Capture the cell that displays the provided text and extract its (x, y) central coordinate. 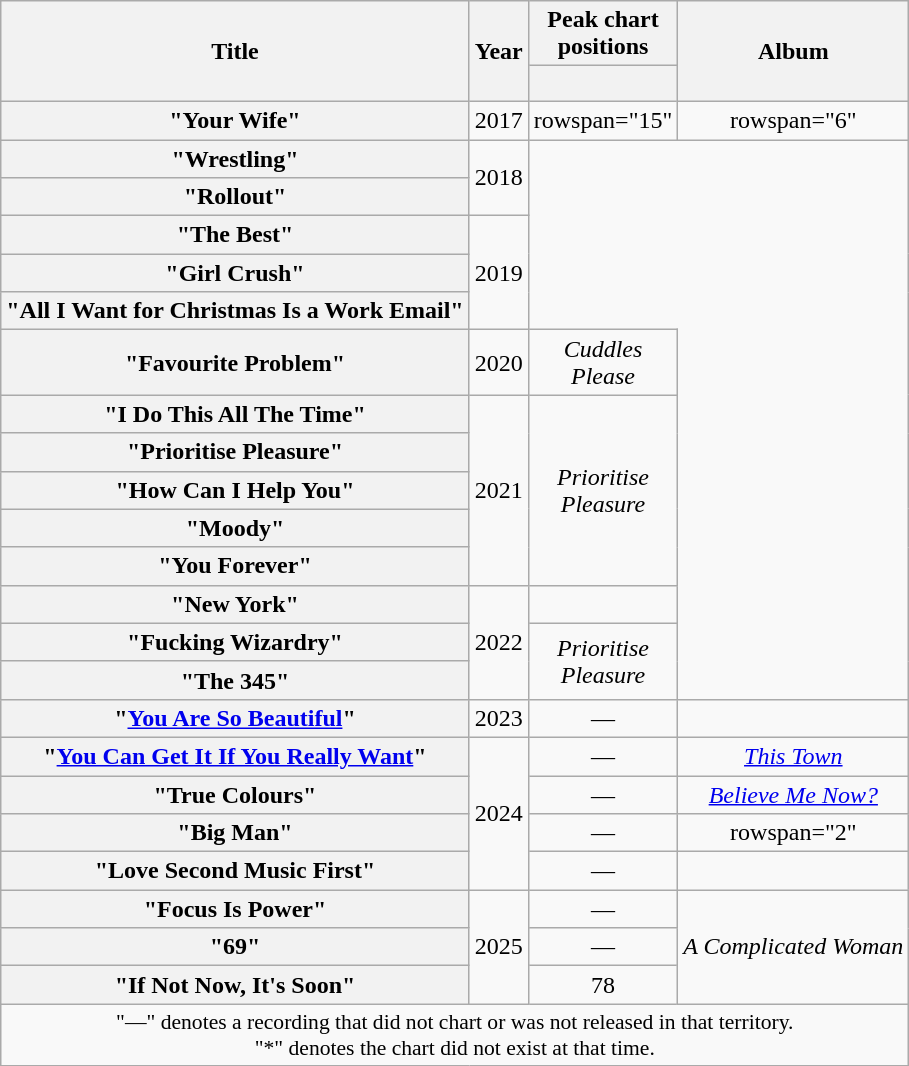
2022 (498, 642)
"Favourite Problem" (235, 362)
"If Not Now, It's Soon" (235, 985)
"Big Man" (235, 833)
"True Colours" (235, 795)
2020 (498, 362)
"You Can Get It If You Really Want" (235, 756)
"You Are So Beautiful" (235, 718)
"Rollout" (235, 197)
"69" (235, 947)
"New York" (235, 604)
rowspan="6" (794, 120)
Year (498, 52)
"—" denotes a recording that did not chart or was not released in that territory."*" denotes the chart did not exist at that time. (455, 1034)
Title (235, 52)
78 (603, 985)
"Fucking Wizardry" (235, 642)
"I Do This All The Time" (235, 414)
rowspan="15" (603, 120)
Cuddles Please (603, 362)
"All I Want for Christmas Is a Work Email" (235, 311)
"Girl Crush" (235, 273)
2019 (498, 273)
Believe Me Now? (794, 795)
Peak chart positions (603, 34)
2017 (498, 120)
"Prioritise Pleasure" (235, 452)
2025 (498, 947)
2024 (498, 813)
A Complicated Woman (794, 947)
"Love Second Music First" (235, 871)
"Focus Is Power" (235, 909)
"Wrestling" (235, 159)
"The 345" (235, 680)
This Town (794, 756)
"Your Wife" (235, 120)
2018 (498, 178)
"Moody" (235, 528)
"How Can I Help You" (235, 490)
"You Forever" (235, 566)
2021 (498, 490)
2023 (498, 718)
"The Best" (235, 235)
rowspan="2" (794, 833)
Album (794, 52)
